Find where the given text appears and provide that cell's center as (X, Y) coordinate. 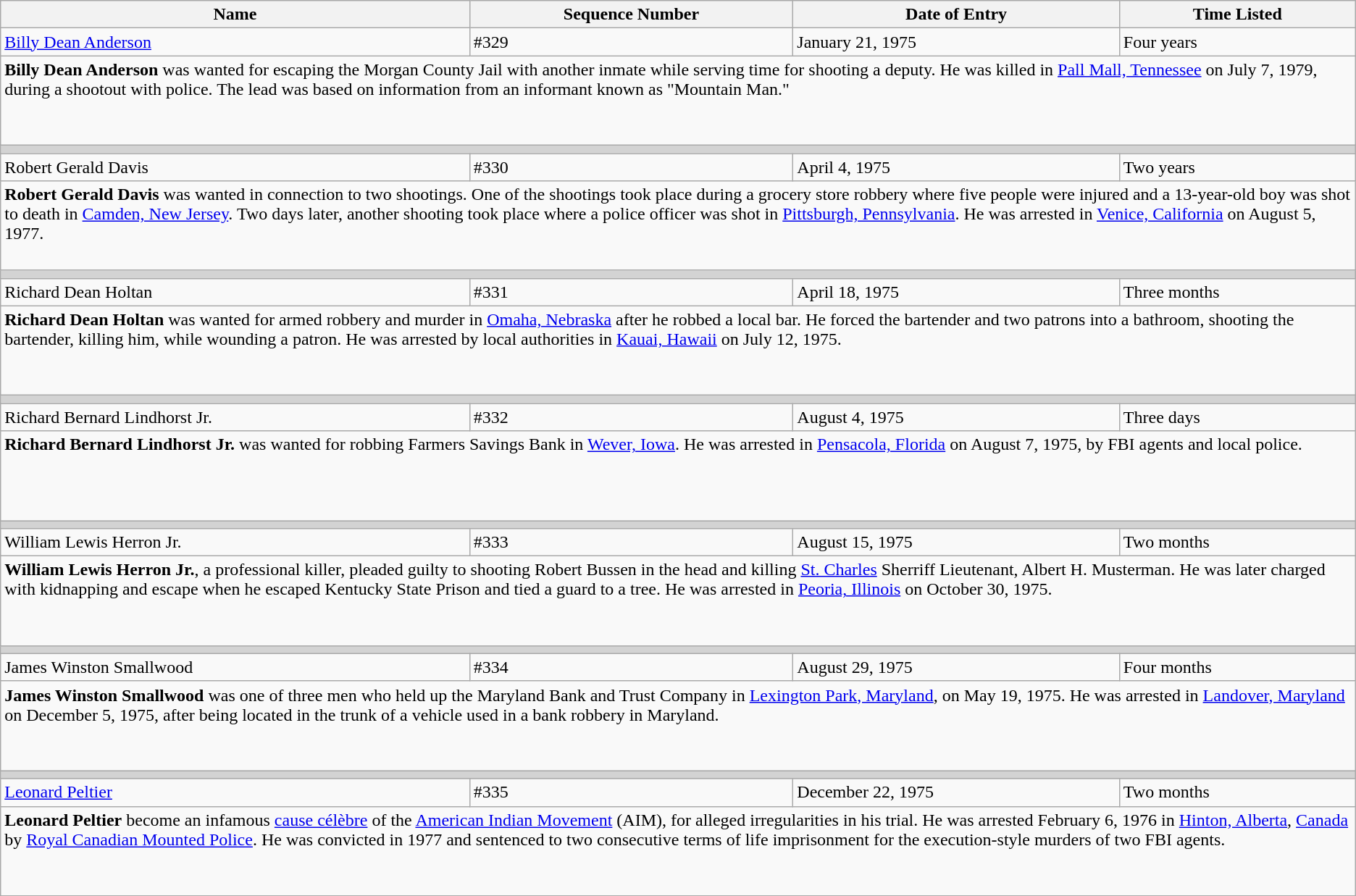
Name (235, 14)
Three months (1237, 292)
August 4, 1975 (956, 417)
Leonard Peltier (235, 792)
December 22, 1975 (956, 792)
#335 (632, 792)
#329 (632, 42)
Time Listed (1237, 14)
April 4, 1975 (956, 167)
Four months (1237, 667)
August 29, 1975 (956, 667)
Four years (1237, 42)
January 21, 1975 (956, 42)
April 18, 1975 (956, 292)
August 15, 1975 (956, 543)
#332 (632, 417)
Robert Gerald Davis (235, 167)
Three days (1237, 417)
Billy Dean Anderson (235, 42)
Two years (1237, 167)
James Winston Smallwood (235, 667)
William Lewis Herron Jr. (235, 543)
Sequence Number (632, 14)
#334 (632, 667)
#330 (632, 167)
Date of Entry (956, 14)
Richard Bernard Lindhorst Jr. (235, 417)
Richard Dean Holtan (235, 292)
#333 (632, 543)
#331 (632, 292)
